Provide the (X, Y) coordinate of the cell's center where the given text is located.  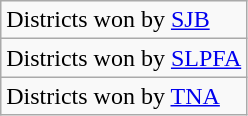
Districts won by SJB (124, 20)
Districts won by TNA (124, 96)
Districts won by SLPFA (124, 58)
